Provide the [x, y] coordinate of the cell's center where the given text is located.  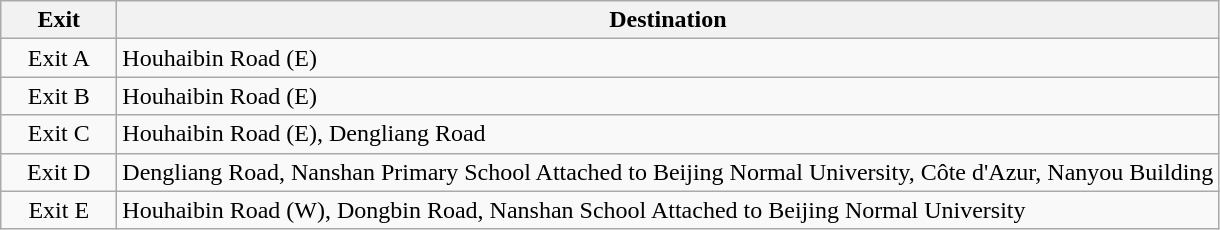
Exit A [59, 58]
Destination [668, 20]
Dengliang Road, Nanshan Primary School Attached to Beijing Normal University, Côte d'Azur, Nanyou Building [668, 172]
Exit B [59, 96]
Exit [59, 20]
Exit C [59, 134]
Houhaibin Road (E), Dengliang Road [668, 134]
Houhaibin Road (W), Dongbin Road, Nanshan School Attached to Beijing Normal University [668, 210]
Exit E [59, 210]
Exit D [59, 172]
